Return the (X, Y) coordinate for the center point of the cell that contains the specified text.  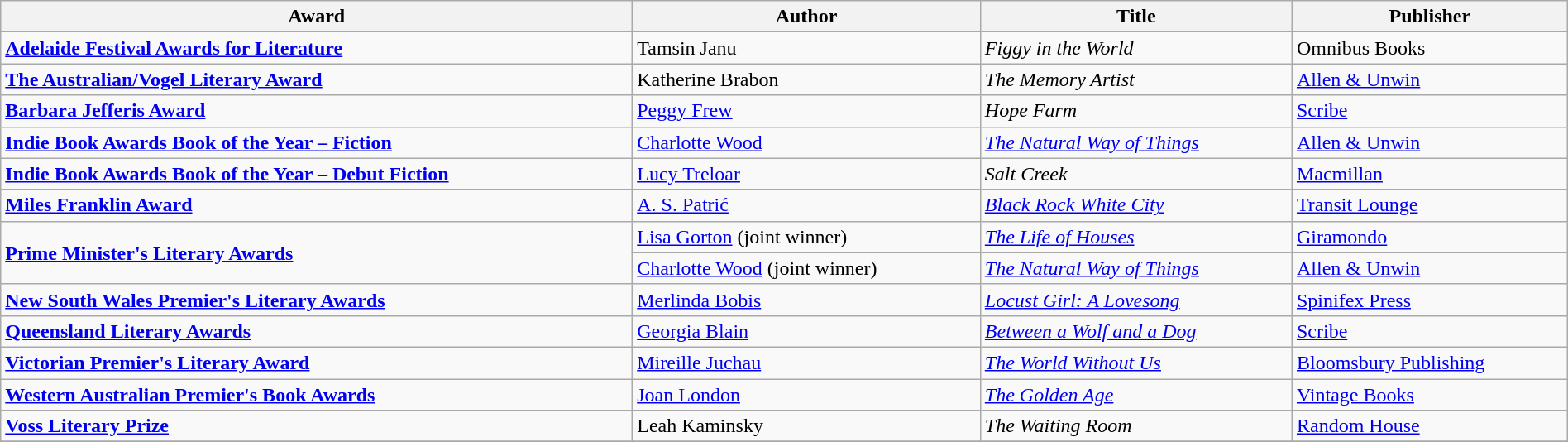
Transit Lounge (1429, 205)
Merlinda Bobis (807, 300)
Spinifex Press (1429, 300)
Between a Wolf and a Dog (1136, 331)
Award (317, 17)
The Life of Houses (1136, 237)
Figgy in the World (1136, 48)
The World Without Us (1136, 363)
The Australian/Vogel Literary Award (317, 79)
New South Wales Premier's Literary Awards (317, 300)
The Golden Age (1136, 395)
The Memory Artist (1136, 79)
Katherine Brabon (807, 79)
Lucy Treloar (807, 174)
Hope Farm (1136, 111)
Joan London (807, 395)
Indie Book Awards Book of the Year – Fiction (317, 142)
Adelaide Festival Awards for Literature (317, 48)
Black Rock White City (1136, 205)
Tamsin Janu (807, 48)
Mireille Juchau (807, 363)
A. S. Patrić (807, 205)
Bloomsbury Publishing (1429, 363)
Lisa Gorton (joint winner) (807, 237)
Macmillan (1429, 174)
Salt Creek (1136, 174)
Publisher (1429, 17)
Title (1136, 17)
Miles Franklin Award (317, 205)
Victorian Premier's Literary Award (317, 363)
Leah Kaminsky (807, 426)
Locust Girl: A Lovesong (1136, 300)
The Waiting Room (1136, 426)
Voss Literary Prize (317, 426)
Vintage Books (1429, 395)
Author (807, 17)
Barbara Jefferis Award (317, 111)
Charlotte Wood (joint winner) (807, 268)
Charlotte Wood (807, 142)
Indie Book Awards Book of the Year – Debut Fiction (317, 174)
Prime Minister's Literary Awards (317, 252)
Giramondo (1429, 237)
Random House (1429, 426)
Western Australian Premier's Book Awards (317, 395)
Peggy Frew (807, 111)
Queensland Literary Awards (317, 331)
Georgia Blain (807, 331)
Omnibus Books (1429, 48)
